Return the (X, Y) coordinate for the center point of the cell that contains the specified text.  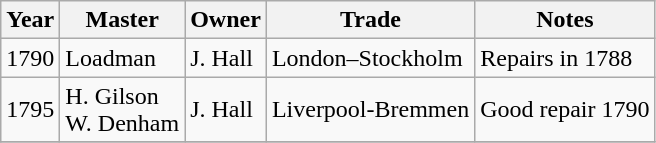
1795 (30, 110)
Good repair 1790 (565, 110)
Repairs in 1788 (565, 58)
1790 (30, 58)
Master (122, 20)
Owner (226, 20)
Trade (370, 20)
Year (30, 20)
Notes (565, 20)
H. GilsonW. Denham (122, 110)
Liverpool-Bremmen (370, 110)
Loadman (122, 58)
London–Stockholm (370, 58)
